Search for the cell housing the specified text and yield its [X, Y] center coordinate. 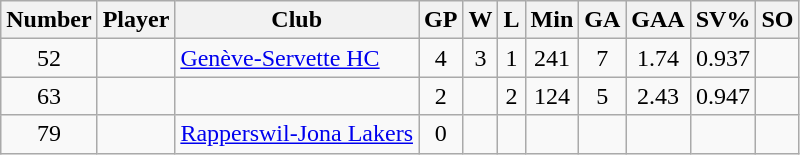
GP [440, 20]
Club [297, 20]
Genève-Servette HC [297, 58]
2.43 [658, 96]
GA [602, 20]
5 [602, 96]
63 [49, 96]
W [480, 20]
Player [136, 20]
4 [440, 58]
0.937 [723, 58]
241 [552, 58]
1 [512, 58]
1.74 [658, 58]
124 [552, 96]
52 [49, 58]
0 [440, 134]
0.947 [723, 96]
L [512, 20]
Min [552, 20]
79 [49, 134]
Rapperswil-Jona Lakers [297, 134]
SO [778, 20]
7 [602, 58]
GAA [658, 20]
SV% [723, 20]
Number [49, 20]
3 [480, 58]
